For the text-containing cell, return its midpoint in (x, y) coordinate format. 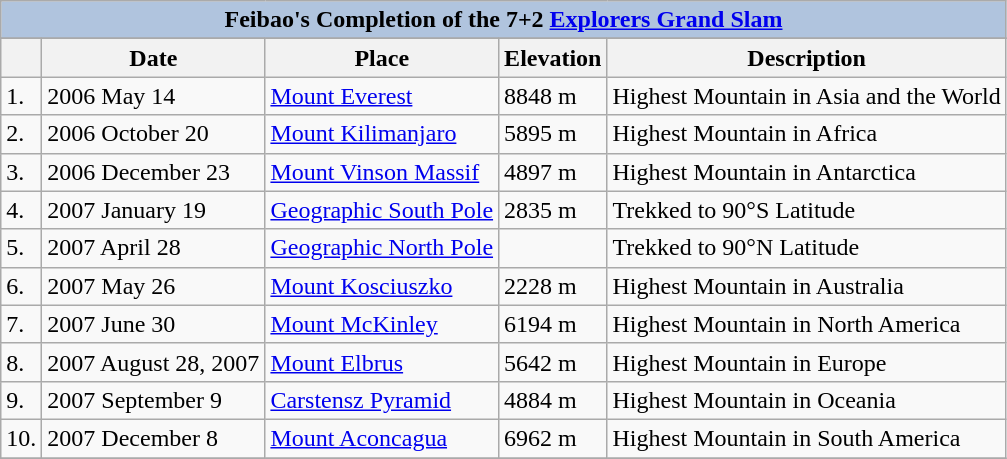
Geographic North Pole (382, 248)
Mount Vinson Massif (382, 172)
Geographic South Pole (382, 210)
3. (22, 172)
Mount Kosciuszko (382, 286)
Carstensz Pyramid (382, 400)
Place (382, 58)
5895 m (553, 134)
Trekked to 90°S Latitude (806, 210)
Mount Elbrus (382, 362)
1. (22, 96)
6194 m (553, 324)
4897 m (553, 172)
Highest Mountain in Australia (806, 286)
Feibao's Completion of the 7+2 Explorers Grand Slam (504, 20)
2835 m (553, 210)
Highest Mountain in South America (806, 438)
2007 January 19 (154, 210)
Highest Mountain in Africa (806, 134)
Trekked to 90°N Latitude (806, 248)
Mount Aconcagua (382, 438)
10. (22, 438)
7. (22, 324)
2. (22, 134)
2006 May 14 (154, 96)
6. (22, 286)
Highest Mountain in Asia and the World (806, 96)
Mount Everest (382, 96)
Highest Mountain in North America (806, 324)
Highest Mountain in Antarctica (806, 172)
6962 m (553, 438)
Elevation (553, 58)
9. (22, 400)
8. (22, 362)
Mount Kilimanjaro (382, 134)
Description (806, 58)
2007 May 26 (154, 286)
2228 m (553, 286)
Mount McKinley (382, 324)
2007 April 28 (154, 248)
8848 m (553, 96)
2007 June 30 (154, 324)
2007 September 9 (154, 400)
4884 m (553, 400)
5. (22, 248)
2006 December 23 (154, 172)
5642 m (553, 362)
Date (154, 58)
4. (22, 210)
2007 December 8 (154, 438)
Highest Mountain in Europe (806, 362)
2006 October 20 (154, 134)
Highest Mountain in Oceania (806, 400)
2007 August 28, 2007 (154, 362)
